Pinpoint the cell where the given text exists, returning its (X, Y) midpoint coordinate. 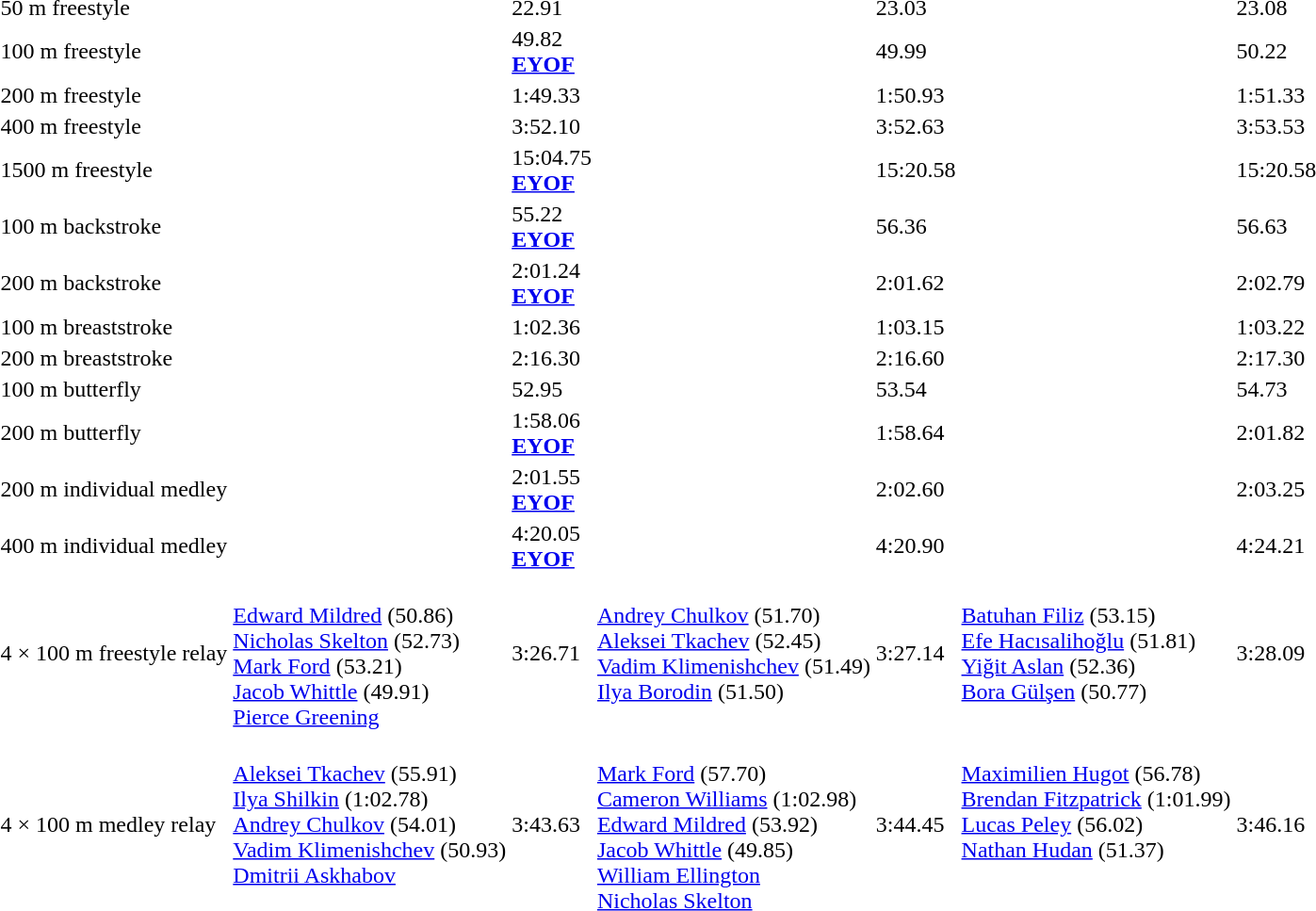
4:20.05EYOF (552, 546)
1:58.06EYOF (552, 433)
1:58.64 (916, 433)
3:27.14 (916, 654)
Batuhan Filiz (53.15)Efe Hacısalihoğlu (51.81)Yiğit Aslan (52.36)Bora Gülşen (50.77) (1097, 654)
2:02.60 (916, 490)
2:16.60 (916, 358)
1:02.36 (552, 327)
49.82EYOF (552, 51)
52.95 (552, 389)
56.36 (916, 226)
3:52.63 (916, 126)
3:26.71 (552, 654)
55.22EYOF (552, 226)
2:16.30 (552, 358)
53.54 (916, 389)
3:52.10 (552, 126)
Edward Mildred (50.86)Nicholas Skelton (52.73)Mark Ford (53.21)Jacob Whittle (49.91)Pierce Greening (369, 654)
1:49.33 (552, 95)
Andrey Chulkov (51.70)Aleksei Tkachev (52.45)Vadim Klimenishchev (51.49)Ilya Borodin (51.50) (733, 654)
1:50.93 (916, 95)
1:03.15 (916, 327)
2:01.55EYOF (552, 490)
49.99 (916, 51)
2:01.24EYOF (552, 283)
15:04.75EYOF (552, 170)
4:20.90 (916, 546)
2:01.62 (916, 283)
15:20.58 (916, 170)
